Extract the (x, y) coordinate from the center of the cell holding the provided text.  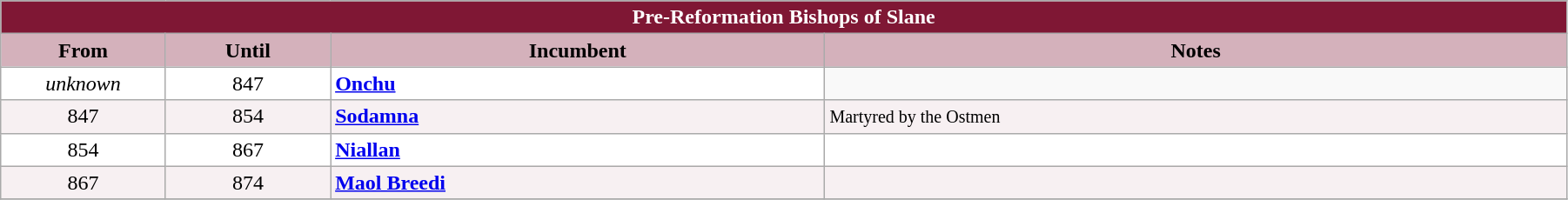
Until (247, 50)
Martyred by the Ostmen (1196, 117)
unknown (84, 83)
Niallan (578, 150)
Maol Breedi (578, 183)
Pre-Reformation Bishops of Slane (784, 17)
From (84, 50)
Onchu (578, 83)
Notes (1196, 50)
Incumbent (578, 50)
874 (247, 183)
Sodamna (578, 117)
